Determine the [x, y] coordinate at the center of the cell enclosing the given text.  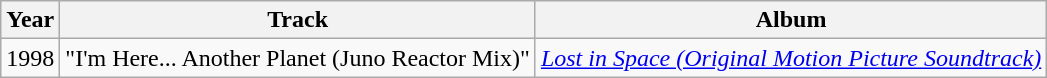
Album [790, 20]
1998 [30, 58]
Track [298, 20]
Year [30, 20]
Lost in Space (Original Motion Picture Soundtrack) [790, 58]
"I'm Here... Another Planet (Juno Reactor Mix)" [298, 58]
